Detect which cell encompasses the target text, then output its (X, Y) center coordinate. 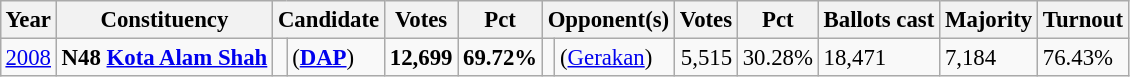
69.72% (500, 57)
Turnout (1082, 20)
2008 (28, 57)
Constituency (164, 20)
Year (28, 20)
7,184 (989, 57)
12,699 (420, 57)
(Gerakan) (615, 57)
18,471 (878, 57)
5,515 (706, 57)
(DAP) (336, 57)
Ballots cast (878, 20)
Candidate (329, 20)
Opponent(s) (608, 20)
Majority (989, 20)
N48 Kota Alam Shah (164, 57)
30.28% (778, 57)
76.43% (1082, 57)
